Extract the [X, Y] coordinate from the center of the cell holding the provided text.  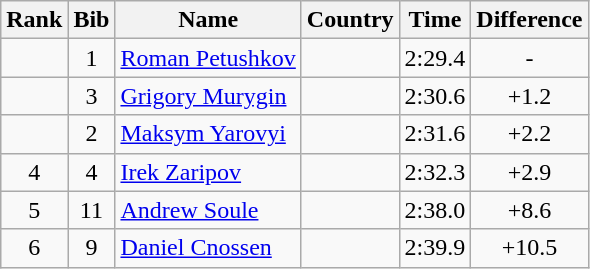
2:29.4 [435, 58]
+2.2 [530, 134]
Time [435, 20]
2:30.6 [435, 96]
Maksym Yarovyi [208, 134]
+10.5 [530, 248]
Country [350, 20]
+8.6 [530, 210]
Irek Zaripov [208, 172]
2:38.0 [435, 210]
Difference [530, 20]
2 [92, 134]
2:32.3 [435, 172]
Daniel Cnossen [208, 248]
Grigory Murygin [208, 96]
Bib [92, 20]
6 [34, 248]
Roman Petushkov [208, 58]
- [530, 58]
1 [92, 58]
Name [208, 20]
9 [92, 248]
Rank [34, 20]
11 [92, 210]
+2.9 [530, 172]
2:39.9 [435, 248]
3 [92, 96]
2:31.6 [435, 134]
+1.2 [530, 96]
5 [34, 210]
Andrew Soule [208, 210]
